Return the [x, y] coordinate for the center point of the cell that contains the specified text.  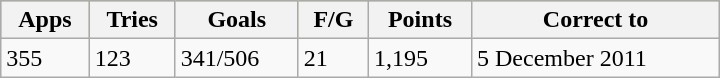
21 [333, 58]
Points [420, 20]
5 December 2011 [595, 58]
123 [132, 58]
Apps [45, 20]
Tries [132, 20]
Correct to [595, 20]
F/G [333, 20]
1,195 [420, 58]
355 [45, 58]
341/506 [236, 58]
Goals [236, 20]
